Pinpoint the cell where the given text exists, returning its [x, y] midpoint coordinate. 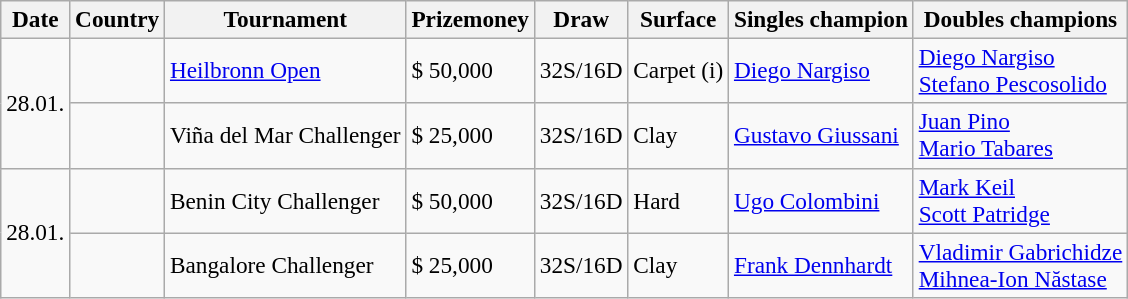
Benin City Challenger [286, 200]
Carpet (i) [678, 70]
Heilbronn Open [286, 70]
Country [118, 19]
Frank Dennhardt [822, 264]
Diego Nargiso [822, 70]
Tournament [286, 19]
Juan Pino Mario Tabares [1020, 136]
Mark Keil Scott Patridge [1020, 200]
Bangalore Challenger [286, 264]
Diego Nargiso Stefano Pescosolido [1020, 70]
Doubles champions [1020, 19]
Surface [678, 19]
Prizemoney [470, 19]
Ugo Colombini [822, 200]
Singles champion [822, 19]
Date [36, 19]
Gustavo Giussani [822, 136]
Hard [678, 200]
Vladimir Gabrichidze Mihnea-Ion Năstase [1020, 264]
Viña del Mar Challenger [286, 136]
Draw [581, 19]
